Return the [x, y] coordinate for the center point of the cell that contains the specified text.  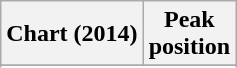
Chart (2014) [72, 34]
Peakposition [189, 34]
